For the text-containing cell, return its midpoint in [x, y] coordinate format. 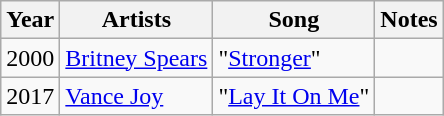
2017 [30, 96]
Vance Joy [136, 96]
"Lay It On Me" [294, 96]
Britney Spears [136, 58]
Year [30, 20]
Notes [409, 20]
2000 [30, 58]
Artists [136, 20]
"Stronger" [294, 58]
Song [294, 20]
